Return (X, Y) of the center of cell containing provided text 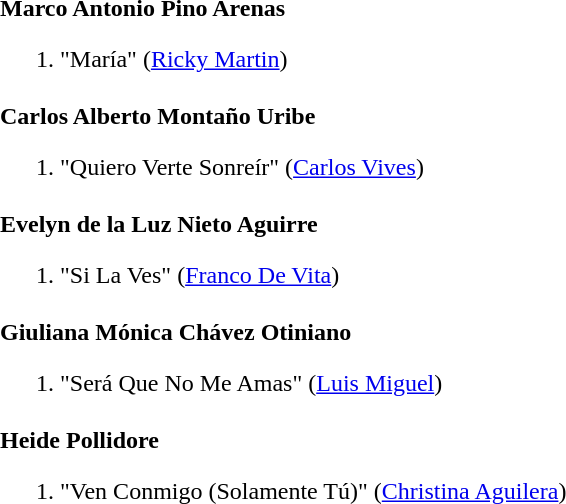
Evelyn de la Luz Nieto Aguirre"Si La Ves" (Franco De Vita) (283, 262)
Carlos Alberto Montaño Uribe"Quiero Verte Sonreír" (Carlos Vives) (283, 154)
Giuliana Mónica Chávez Otiniano"Será Que No Me Amas" (Luis Miguel) (283, 370)
